Scan for the cell matching the given text and deliver its (X, Y) coordinate at center. 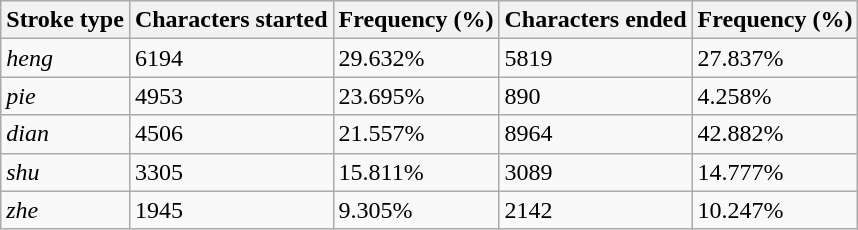
29.632% (416, 58)
4.258% (775, 96)
9.305% (416, 210)
Characters started (231, 20)
Stroke type (66, 20)
shu (66, 172)
3305 (231, 172)
1945 (231, 210)
15.811% (416, 172)
10.247% (775, 210)
890 (596, 96)
23.695% (416, 96)
4953 (231, 96)
42.882% (775, 134)
heng (66, 58)
3089 (596, 172)
27.837% (775, 58)
pie (66, 96)
2142 (596, 210)
zhe (66, 210)
21.557% (416, 134)
4506 (231, 134)
Characters ended (596, 20)
14.777% (775, 172)
6194 (231, 58)
dian (66, 134)
8964 (596, 134)
5819 (596, 58)
